Output the [x, y] coordinate of the center of the cell containing the given text.  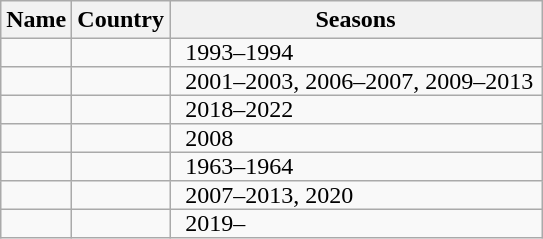
Country [121, 20]
2001–2003, 2006–2007, 2009–2013 [356, 81]
2008 [356, 138]
1993–1994 [356, 53]
2018–2022 [356, 110]
1963–1964 [356, 167]
Seasons [356, 20]
2007–2013, 2020 [356, 195]
Name [36, 20]
2019– [356, 224]
